Return the [X, Y] coordinate for the center point of the cell that contains the specified text.  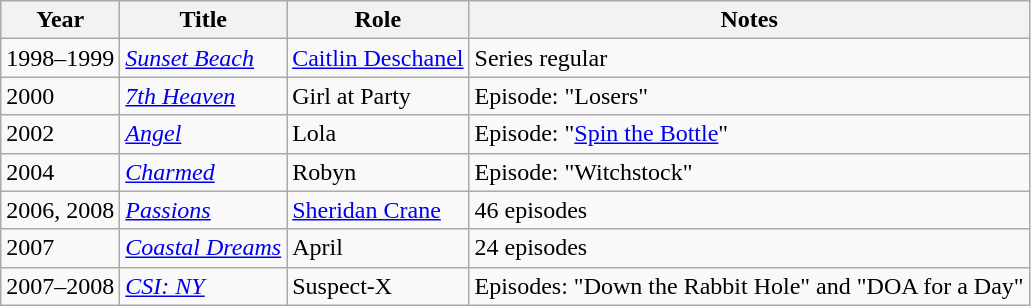
Episodes: "Down the Rabbit Hole" and "DOA for a Day" [749, 286]
Coastal Dreams [204, 248]
Episode: "Spin the Bottle" [749, 134]
Suspect-X [378, 286]
CSI: NY [204, 286]
2000 [60, 96]
Episode: "Losers" [749, 96]
Lola [378, 134]
2007 [60, 248]
Girl at Party [378, 96]
2007–2008 [60, 286]
Charmed [204, 172]
Angel [204, 134]
Year [60, 20]
April [378, 248]
Sheridan Crane [378, 210]
Role [378, 20]
Passions [204, 210]
Series regular [749, 58]
Notes [749, 20]
2006, 2008 [60, 210]
2002 [60, 134]
24 episodes [749, 248]
Title [204, 20]
7th Heaven [204, 96]
2004 [60, 172]
Caitlin Deschanel [378, 58]
Robyn [378, 172]
46 episodes [749, 210]
1998–1999 [60, 58]
Episode: "Witchstock" [749, 172]
Sunset Beach [204, 58]
